Search for the cell housing the specified text and yield its [X, Y] center coordinate. 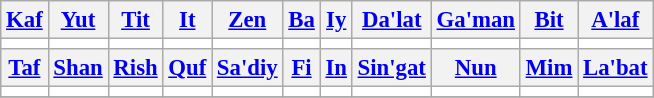
A'laf [616, 20]
Rish [136, 68]
It [188, 20]
Taf [24, 68]
Mim [548, 68]
Kaf [24, 20]
La'bat [616, 68]
Shan [78, 68]
Sa'diy [248, 68]
Fi [302, 68]
Yut [78, 20]
Tit [136, 20]
Zen [248, 20]
Ba [302, 20]
Bit [548, 20]
Da'lat [392, 20]
Ga'man [476, 20]
In [336, 68]
Quf [188, 68]
Nun [476, 68]
Iy [336, 20]
Sin'gat [392, 68]
